Provide the (X, Y) coordinate of the cell's center where the given text is located.  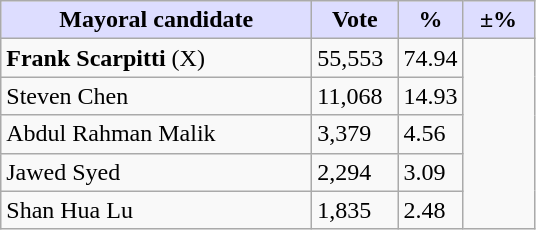
2,294 (355, 172)
2.48 (430, 210)
3,379 (355, 134)
Steven Chen (156, 96)
Jawed Syed (156, 172)
Vote (355, 20)
14.93 (430, 96)
Frank Scarpitti (X) (156, 58)
74.94 (430, 58)
11,068 (355, 96)
Abdul Rahman Malik (156, 134)
Mayoral candidate (156, 20)
1,835 (355, 210)
3.09 (430, 172)
% (430, 20)
±% (498, 20)
55,553 (355, 58)
Shan Hua Lu (156, 210)
4.56 (430, 134)
